Detect which cell encompasses the target text, then output its [x, y] center coordinate. 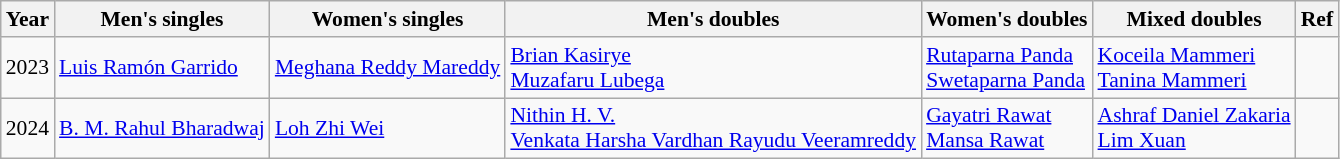
Loh Zhi Wei [388, 128]
Meghana Reddy Mareddy [388, 68]
Men's doubles [713, 19]
Ashraf Daniel Zakaria Lim Xuan [1194, 128]
Nithin H. V. Venkata Harsha Vardhan Rayudu Veeramreddy [713, 128]
Rutaparna Panda Swetaparna Panda [1006, 68]
2023 [28, 68]
Brian Kasirye Muzafaru Lubega [713, 68]
Luis Ramón Garrido [162, 68]
Mixed doubles [1194, 19]
Women's singles [388, 19]
Gayatri Rawat Mansa Rawat [1006, 128]
Koceila Mammeri Tanina Mammeri [1194, 68]
Men's singles [162, 19]
Ref [1317, 19]
Women's doubles [1006, 19]
Year [28, 19]
B. M. Rahul Bharadwaj [162, 128]
2024 [28, 128]
